Find where the given text appears and provide that cell's center as [X, Y] coordinate. 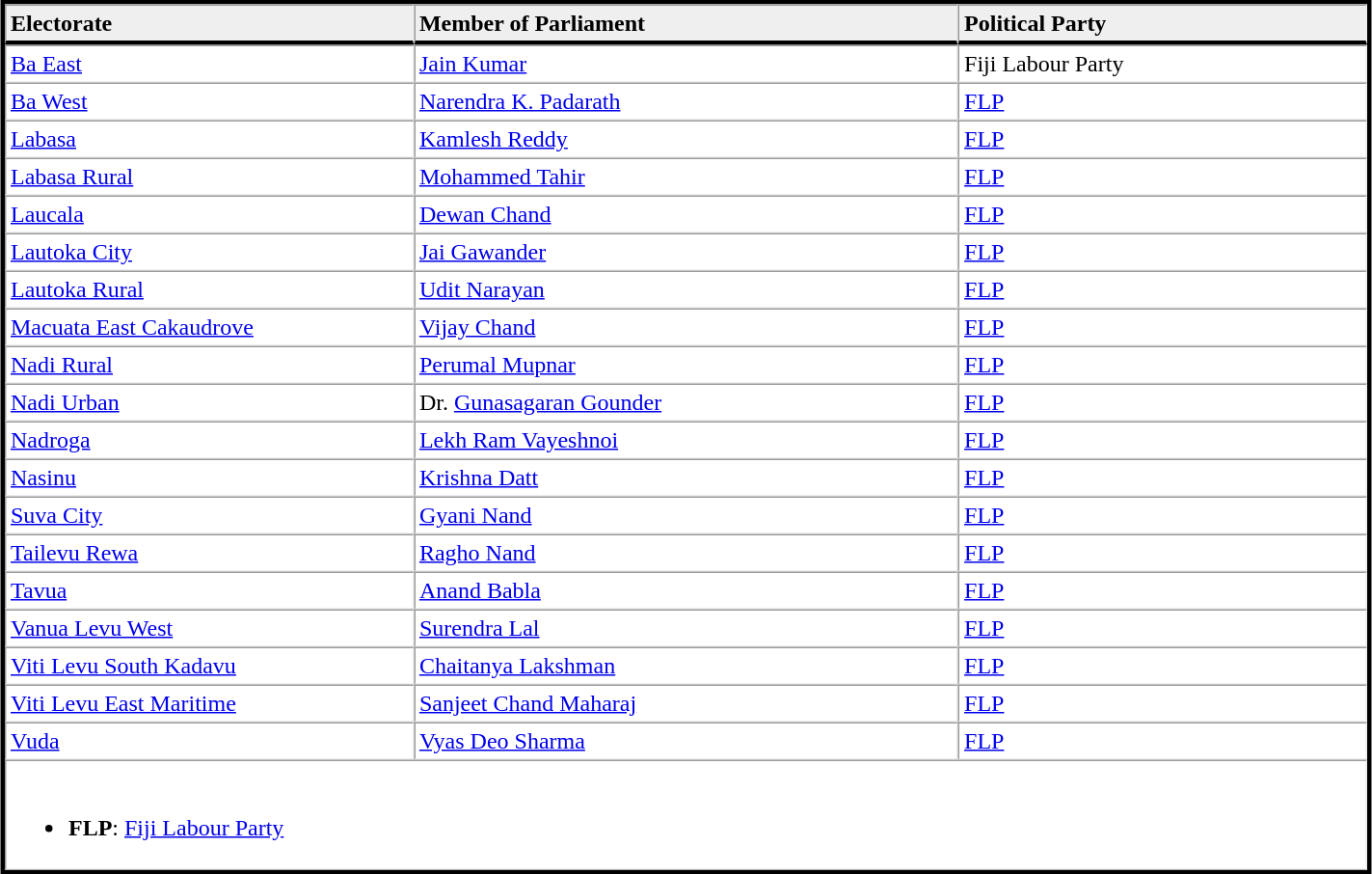
Mohammed Tahir [686, 178]
Udit Narayan [686, 289]
Vyas Deo Sharma [686, 741]
Jain Kumar [686, 64]
Nadroga [209, 440]
Labasa Rural [209, 178]
Lautoka Rural [209, 289]
Surendra Lal [686, 629]
Viti Levu East Maritime [209, 704]
Electorate [209, 24]
Kamlesh Reddy [686, 139]
Lekh Ram Vayeshnoi [686, 440]
Nadi Urban [209, 403]
Tailevu Rewa [209, 554]
Anand Babla [686, 590]
Nasinu [209, 478]
Fiji Labour Party [1163, 64]
Sanjeet Chand Maharaj [686, 704]
Vijay Chand [686, 328]
FLP: Fiji Labour Party [686, 815]
Ba East [209, 64]
Dewan Chand [686, 214]
Perumal Mupnar [686, 365]
Tavua [209, 590]
Labasa [209, 139]
Nadi Rural [209, 365]
Political Party [1163, 24]
Dr. Gunasagaran Gounder [686, 403]
Ba West [209, 102]
Krishna Datt [686, 478]
Suva City [209, 515]
Member of Parliament [686, 24]
Vuda [209, 741]
Lautoka City [209, 253]
Vanua Levu West [209, 629]
Viti Levu South Kadavu [209, 666]
Gyani Nand [686, 515]
Ragho Nand [686, 554]
Narendra K. Padarath [686, 102]
Jai Gawander [686, 253]
Macuata East Cakaudrove [209, 328]
Laucala [209, 214]
Chaitanya Lakshman [686, 666]
